Detect which cell encompasses the target text, then output its (X, Y) center coordinate. 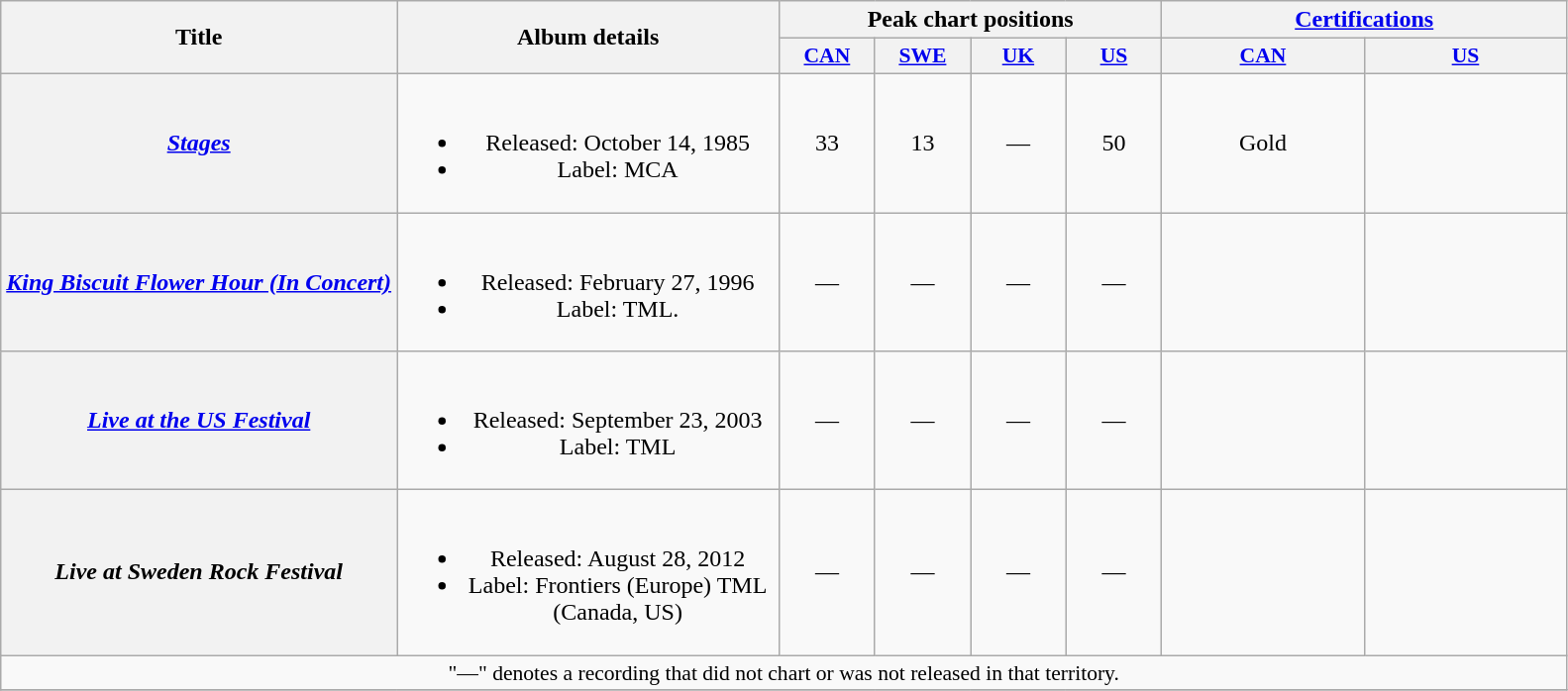
Released: February 27, 1996Label: TML. (588, 281)
33 (828, 143)
Gold (1264, 143)
King Biscuit Flower Hour (In Concert) (199, 281)
Released: October 14, 1985Label: MCA (588, 143)
Title (199, 38)
Released: August 28, 2012Label: Frontiers (Europe) TML (Canada, US) (588, 572)
Live at Sweden Rock Festival (199, 572)
13 (923, 143)
SWE (923, 56)
"—" denotes a recording that did not chart or was not released in that territory. (784, 673)
Released: September 23, 2003Label: TML (588, 421)
Stages (199, 143)
Live at the US Festival (199, 421)
Certifications (1365, 20)
UK (1018, 56)
Peak chart positions (971, 20)
Album details (588, 38)
50 (1113, 143)
